Return the [x, y] coordinate for the center point of the cell that contains the specified text.  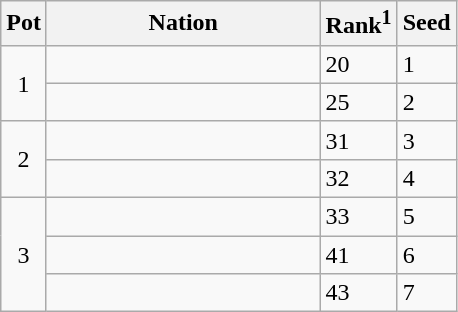
25 [358, 102]
Rank1 [358, 24]
4 [426, 178]
41 [358, 255]
31 [358, 140]
43 [358, 293]
Seed [426, 24]
20 [358, 64]
33 [358, 217]
32 [358, 178]
7 [426, 293]
5 [426, 217]
Nation [183, 24]
Pot [24, 24]
6 [426, 255]
